From the cell containing the given text, extract its center point as [X, Y] coordinate. 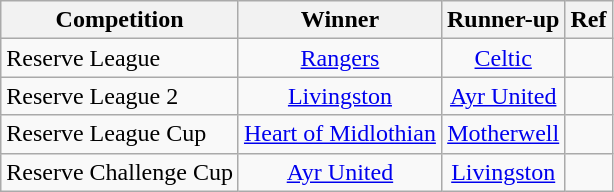
Runner-up [503, 20]
Competition [120, 20]
Reserve League [120, 58]
Celtic [503, 58]
Ref [588, 20]
Rangers [340, 58]
Reserve League 2 [120, 96]
Heart of Midlothian [340, 134]
Motherwell [503, 134]
Reserve League Cup [120, 134]
Reserve Challenge Cup [120, 172]
Winner [340, 20]
